Provide the [X, Y] coordinate of the cell's center where the given text is located.  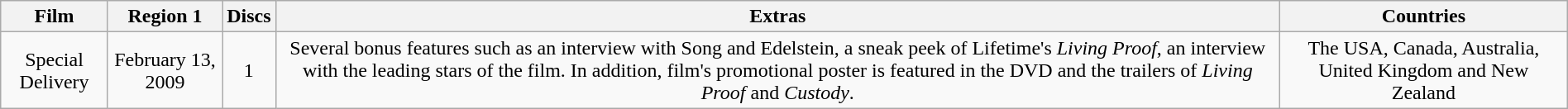
Extras [777, 17]
Countries [1423, 17]
The USA, Canada, Australia, United Kingdom and New Zealand [1423, 70]
February 13, 2009 [165, 70]
1 [249, 70]
Special Delivery [55, 70]
Discs [249, 17]
Film [55, 17]
Region 1 [165, 17]
